Output the (X, Y) coordinate of the center of the cell containing the given text.  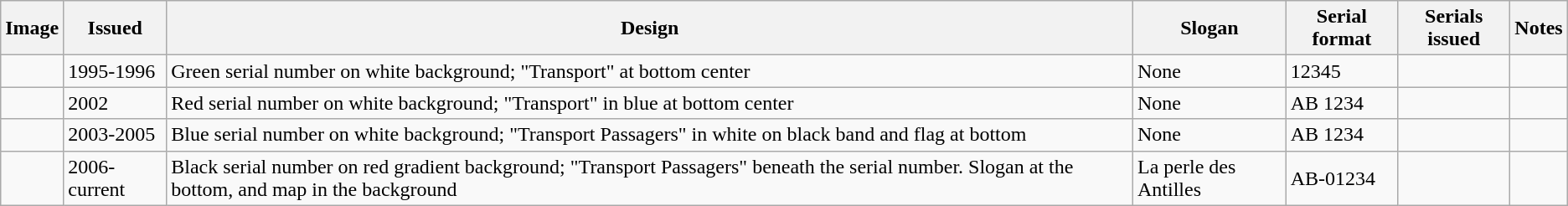
2003-2005 (116, 135)
AB-01234 (1342, 178)
Serials issued (1454, 28)
La perle des Antilles (1210, 178)
2002 (116, 103)
Blue serial number on white background; "Transport Passagers" in white on black band and flag at bottom (650, 135)
1995-1996 (116, 71)
Green serial number on white background; "Transport" at bottom center (650, 71)
12345 (1342, 71)
Image (32, 28)
Notes (1539, 28)
2006-current (116, 178)
Red serial number on white background; "Transport" in blue at bottom center (650, 103)
Issued (116, 28)
Slogan (1210, 28)
Design (650, 28)
Serial format (1342, 28)
Black serial number on red gradient background; "Transport Passagers" beneath the serial number. Slogan at the bottom, and map in the background (650, 178)
